Extract the [X, Y] coordinate from the center of the cell holding the provided text.  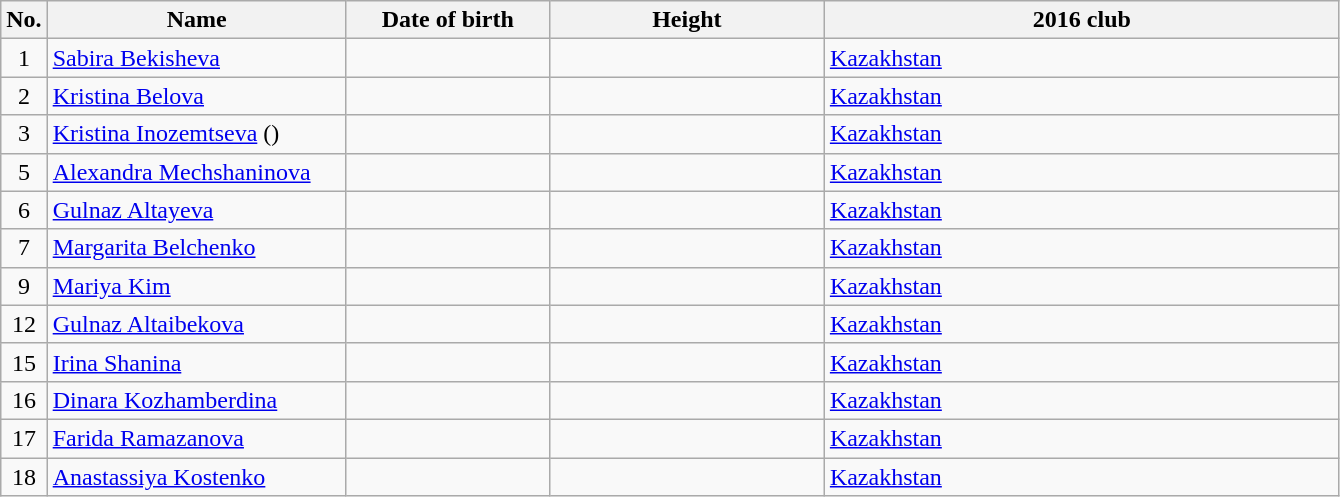
7 [24, 248]
Margarita Belchenko [196, 248]
No. [24, 20]
Dinara Kozhamberdina [196, 400]
Mariya Kim [196, 286]
15 [24, 362]
Farida Ramazanova [196, 438]
Alexandra Mechshaninova [196, 172]
2016 club [1082, 20]
1 [24, 58]
18 [24, 477]
Kristina Inozemtseva () [196, 134]
Sabira Bekisheva [196, 58]
3 [24, 134]
17 [24, 438]
Gulnaz Altaibekova [196, 324]
9 [24, 286]
5 [24, 172]
Date of birth [448, 20]
Irina Shanina [196, 362]
Height [686, 20]
Kristina Belova [196, 96]
16 [24, 400]
Gulnaz Altayeva [196, 210]
12 [24, 324]
Name [196, 20]
Anastassiya Kostenko [196, 477]
2 [24, 96]
6 [24, 210]
